Detect which cell encompasses the target text, then output its [x, y] center coordinate. 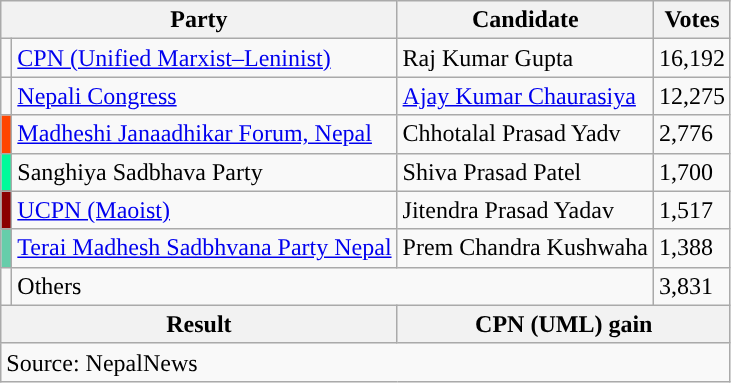
Nepali Congress [204, 96]
Madheshi Janaadhikar Forum, Nepal [204, 134]
1,517 [692, 210]
Sanghiya Sadbhava Party [204, 172]
Candidate [525, 20]
Ajay Kumar Chaurasiya [525, 96]
CPN (Unified Marxist–Leninist) [204, 58]
UCPN (Maoist) [204, 210]
Terai Madhesh Sadbhvana Party Nepal [204, 248]
Jitendra Prasad Yadav [525, 210]
3,831 [692, 286]
1,388 [692, 248]
2,776 [692, 134]
12,275 [692, 96]
Party [199, 20]
Prem Chandra Kushwaha [525, 248]
Raj Kumar Gupta [525, 58]
Others [333, 286]
CPN (UML) gain [564, 324]
Result [199, 324]
16,192 [692, 58]
Chhotalal Prasad Yadv [525, 134]
Source: NepalNews [366, 362]
1,700 [692, 172]
Shiva Prasad Patel [525, 172]
Votes [692, 20]
